Search for the cell housing the specified text and yield its (x, y) center coordinate. 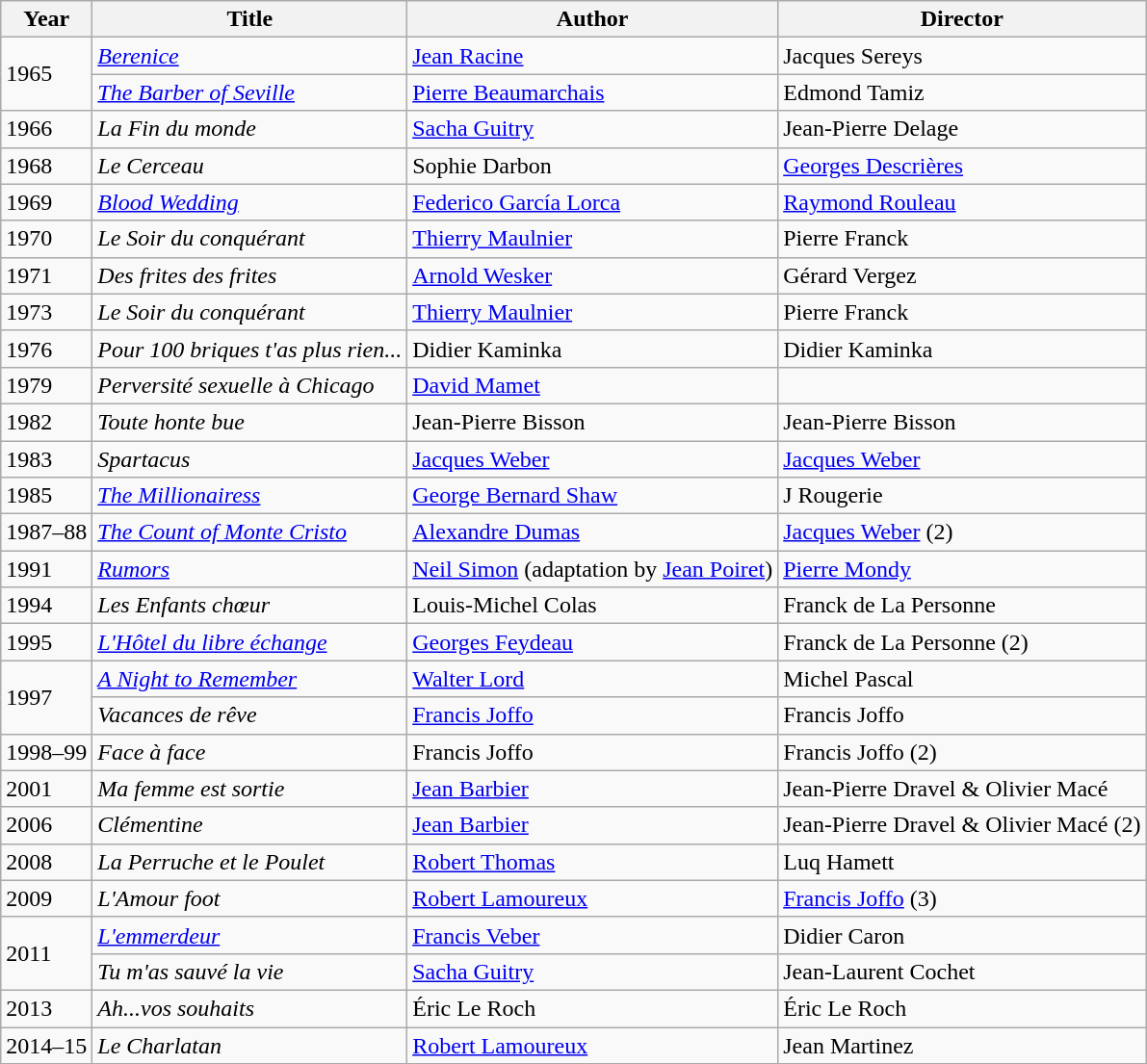
Arnold Wesker (593, 275)
Walter Lord (593, 679)
1971 (46, 275)
Tu m'as sauvé la vie (250, 972)
L'emmerdeur (250, 935)
A Night to Remember (250, 679)
Berenice (250, 56)
Francis Joffo (3) (962, 898)
Jacques Weber (2) (962, 532)
Franck de La Personne (962, 606)
1983 (46, 459)
J Rougerie (962, 496)
2014–15 (46, 1045)
Gérard Vergez (962, 275)
Jean Martinez (962, 1045)
Title (250, 19)
The Millionairess (250, 496)
1968 (46, 166)
Ah...vos souhaits (250, 1008)
1995 (46, 642)
George Bernard Shaw (593, 496)
1987–88 (46, 532)
1979 (46, 385)
1973 (46, 312)
La Fin du monde (250, 129)
Les Enfants chœur (250, 606)
1994 (46, 606)
Rumors (250, 569)
Luq Hamett (962, 862)
Jean-Pierre Delage (962, 129)
Sophie Darbon (593, 166)
Pierre Mondy (962, 569)
Pierre Beaumarchais (593, 92)
Ma femme est sortie (250, 789)
2008 (46, 862)
Toute honte bue (250, 422)
L'Amour foot (250, 898)
Federico García Lorca (593, 202)
The Barber of Seville (250, 92)
1970 (46, 239)
Didier Caron (962, 935)
Face à face (250, 752)
Georges Descrières (962, 166)
1976 (46, 349)
Georges Feydeau (593, 642)
2011 (46, 953)
1969 (46, 202)
Michel Pascal (962, 679)
Jean-Pierre Dravel & Olivier Macé (2) (962, 825)
Pour 100 briques t'as plus rien... (250, 349)
2001 (46, 789)
Author (593, 19)
2009 (46, 898)
1997 (46, 697)
Raymond Rouleau (962, 202)
Director (962, 19)
1991 (46, 569)
Alexandre Dumas (593, 532)
1985 (46, 496)
Jean Racine (593, 56)
David Mamet (593, 385)
Francis Veber (593, 935)
Neil Simon (adaptation by Jean Poiret) (593, 569)
Franck de La Personne (2) (962, 642)
Jean-Laurent Cochet (962, 972)
Perversité sexuelle à Chicago (250, 385)
Francis Joffo (2) (962, 752)
Robert Thomas (593, 862)
1966 (46, 129)
Des frites des frites (250, 275)
1965 (46, 74)
Louis-Michel Colas (593, 606)
2006 (46, 825)
Clémentine (250, 825)
1982 (46, 422)
Le Cerceau (250, 166)
L'Hôtel du libre échange (250, 642)
Spartacus (250, 459)
Blood Wedding (250, 202)
Year (46, 19)
Le Charlatan (250, 1045)
Vacances de rêve (250, 715)
La Perruche et le Poulet (250, 862)
1998–99 (46, 752)
The Count of Monte Cristo (250, 532)
Edmond Tamiz (962, 92)
Jacques Sereys (962, 56)
Jean-Pierre Dravel & Olivier Macé (962, 789)
2013 (46, 1008)
